Return the (X, Y) coordinate for the center point of the cell that contains the specified text.  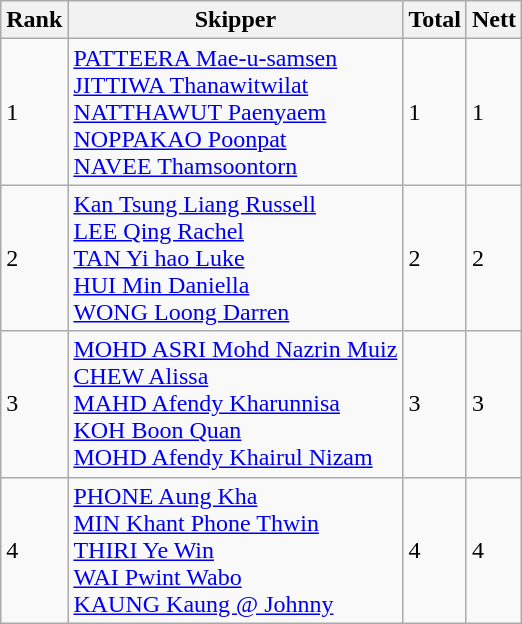
Rank (34, 20)
PHONE Aung KhaMIN Khant Phone ThwinTHIRI Ye WinWAI Pwint WaboKAUNG Kaung @ Johnny (236, 550)
MOHD ASRI Mohd Nazrin MuizCHEW AlissaMAHD Afendy KharunnisaKOH Boon QuanMOHD Afendy Khairul Nizam (236, 404)
PATTEERA Mae-u-samsenJITTIWA ThanawitwilatNATTHAWUT PaenyaemNOPPAKAO PoonpatNAVEE Thamsoontorn (236, 112)
Total (435, 20)
Skipper (236, 20)
Nett (494, 20)
Kan Tsung Liang RussellLEE Qing RachelTAN Yi hao LukeHUI Min DaniellaWONG Loong Darren (236, 258)
